Return [x, y] of the center of cell containing provided text 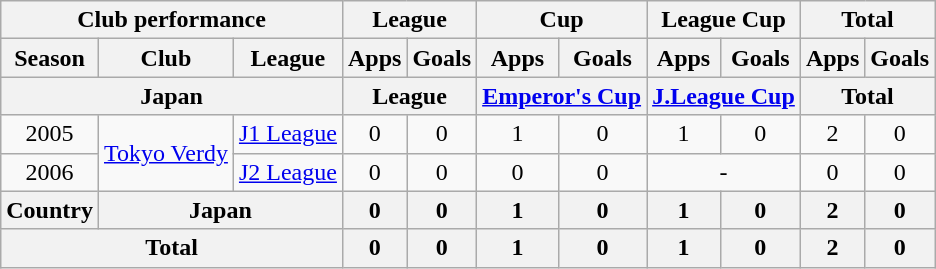
Club [166, 58]
2005 [50, 134]
J2 League [288, 172]
Emperor's Cup [562, 96]
Country [50, 210]
2006 [50, 172]
League Cup [724, 20]
Tokyo Verdy [166, 153]
J1 League [288, 134]
Cup [562, 20]
J.League Cup [724, 96]
- [724, 172]
Season [50, 58]
Club performance [172, 20]
